From the cell containing the given text, extract its center point as [x, y] coordinate. 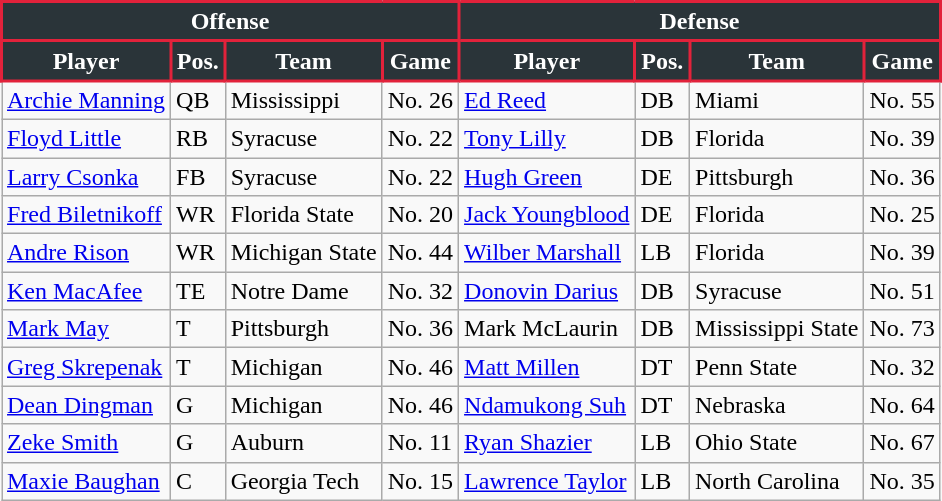
No. 26 [420, 100]
Fred Biletnikoff [86, 215]
No. 55 [902, 100]
No. 51 [902, 291]
Auburn [304, 443]
Defense [700, 22]
Offense [230, 22]
No. 64 [902, 405]
Ndamukong Suh [547, 405]
North Carolina [777, 481]
FB [198, 177]
No. 20 [420, 215]
RB [198, 138]
Jack Youngblood [547, 215]
Notre Dame [304, 291]
Ken MacAfee [86, 291]
Mississippi [304, 100]
Matt Millen [547, 367]
No. 73 [902, 329]
Ohio State [777, 443]
Georgia Tech [304, 481]
Michigan State [304, 253]
Dean Dingman [86, 405]
Archie Manning [86, 100]
No. 11 [420, 443]
No. 35 [902, 481]
TE [198, 291]
Ryan Shazier [547, 443]
Zeke Smith [86, 443]
No. 25 [902, 215]
Mark McLaurin [547, 329]
Penn State [777, 367]
Larry Csonka [86, 177]
Andre Rison [86, 253]
Mark May [86, 329]
Ed Reed [547, 100]
No. 15 [420, 481]
Hugh Green [547, 177]
QB [198, 100]
Lawrence Taylor [547, 481]
Donovin Darius [547, 291]
No. 44 [420, 253]
Maxie Baughan [86, 481]
Greg Skrepenak [86, 367]
Wilber Marshall [547, 253]
Mississippi State [777, 329]
No. 67 [902, 443]
Florida State [304, 215]
C [198, 481]
Tony Lilly [547, 138]
Floyd Little [86, 138]
Miami [777, 100]
Nebraska [777, 405]
